Return the [x, y] coordinate for the center point of the cell that contains the specified text.  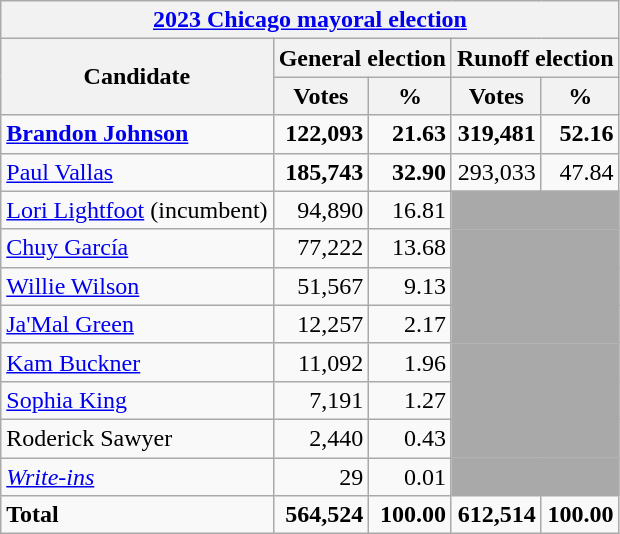
2.17 [410, 324]
Roderick Sawyer [137, 438]
Chuy García [137, 248]
29 [321, 477]
0.43 [410, 438]
319,481 [496, 134]
Candidate [137, 77]
94,890 [321, 210]
564,524 [321, 515]
12,257 [321, 324]
52.16 [580, 134]
Write-ins [137, 477]
122,093 [321, 134]
2,440 [321, 438]
Lori Lightfoot (incumbent) [137, 210]
13.68 [410, 248]
293,033 [496, 172]
2023 Chicago mayoral election [310, 20]
Runoff election [535, 58]
32.90 [410, 172]
Kam Buckner [137, 362]
612,514 [496, 515]
7,191 [321, 400]
Willie Wilson [137, 286]
77,222 [321, 248]
Sophia King [137, 400]
16.81 [410, 210]
1.27 [410, 400]
Ja'Mal Green [137, 324]
Brandon Johnson [137, 134]
9.13 [410, 286]
Paul Vallas [137, 172]
21.63 [410, 134]
11,092 [321, 362]
General election [362, 58]
Total [137, 515]
1.96 [410, 362]
51,567 [321, 286]
185,743 [321, 172]
0.01 [410, 477]
47.84 [580, 172]
